Identify which cell holds the provided text, then report its (X, Y) central coordinate. 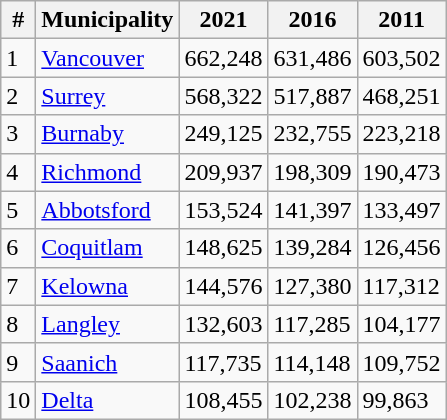
223,218 (402, 134)
198,309 (312, 172)
7 (18, 286)
Coquitlam (108, 248)
144,576 (224, 286)
2011 (402, 20)
209,937 (224, 172)
99,863 (402, 400)
Kelowna (108, 286)
9 (18, 362)
Langley (108, 324)
2016 (312, 20)
Surrey (108, 96)
114,148 (312, 362)
3 (18, 134)
126,456 (402, 248)
2021 (224, 20)
153,524 (224, 210)
10 (18, 400)
4 (18, 172)
117,312 (402, 286)
468,251 (402, 96)
190,473 (402, 172)
108,455 (224, 400)
6 (18, 248)
603,502 (402, 58)
117,735 (224, 362)
127,380 (312, 286)
141,397 (312, 210)
139,284 (312, 248)
Richmond (108, 172)
104,177 (402, 324)
8 (18, 324)
Municipality (108, 20)
117,285 (312, 324)
662,248 (224, 58)
148,625 (224, 248)
132,603 (224, 324)
102,238 (312, 400)
5 (18, 210)
Burnaby (108, 134)
1 (18, 58)
2 (18, 96)
631,486 (312, 58)
# (18, 20)
232,755 (312, 134)
109,752 (402, 362)
568,322 (224, 96)
Abbotsford (108, 210)
517,887 (312, 96)
133,497 (402, 210)
Vancouver (108, 58)
Delta (108, 400)
Saanich (108, 362)
249,125 (224, 134)
